From the cell containing the given text, extract its center point as [x, y] coordinate. 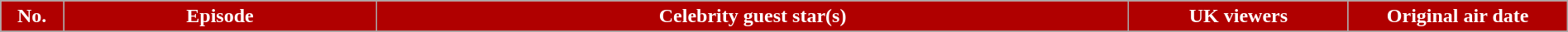
UK viewers [1239, 16]
Original air date [1457, 16]
No. [32, 16]
Episode [220, 16]
Celebrity guest star(s) [753, 16]
